Capture the cell that displays the provided text and extract its [X, Y] central coordinate. 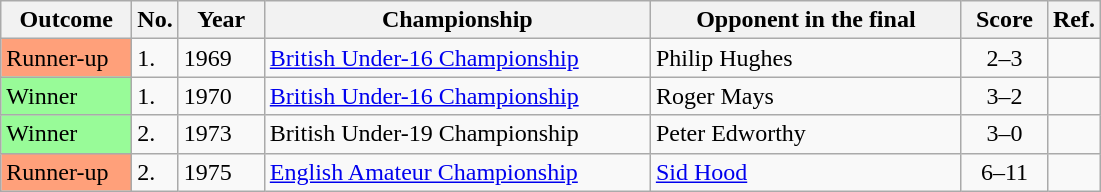
Year [221, 20]
Ref. [1074, 20]
Outcome [66, 20]
Sid Hood [806, 172]
6–11 [1004, 172]
Championship [457, 20]
English Amateur Championship [457, 172]
2–3 [1004, 58]
Opponent in the final [806, 20]
Roger Mays [806, 96]
British Under-19 Championship [457, 134]
1970 [221, 96]
1969 [221, 58]
1973 [221, 134]
1975 [221, 172]
3–0 [1004, 134]
Philip Hughes [806, 58]
3–2 [1004, 96]
No. [155, 20]
Score [1004, 20]
Peter Edworthy [806, 134]
